Find where the given text appears and provide that cell's center as [x, y] coordinate. 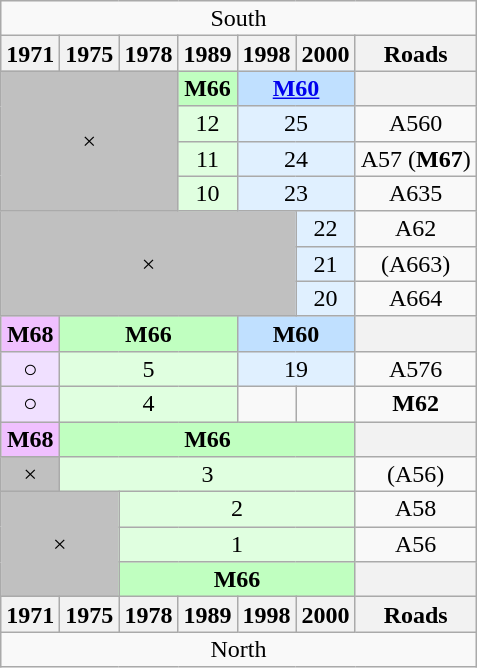
A635 [416, 194]
22 [326, 228]
25 [296, 124]
North [238, 650]
11 [208, 158]
19 [296, 368]
2 [237, 510]
4 [148, 404]
A56 [416, 544]
A664 [416, 298]
3 [208, 474]
12 [208, 124]
10 [208, 194]
5 [148, 368]
(A56) [416, 474]
1 [237, 544]
A560 [416, 124]
24 [296, 158]
South [238, 18]
A576 [416, 368]
21 [326, 264]
M62 [416, 404]
20 [326, 298]
23 [296, 194]
A62 [416, 228]
(A663) [416, 264]
A58 [416, 510]
A57 (M67) [416, 158]
